Return the (x, y) coordinate for the center point of the cell that contains the specified text.  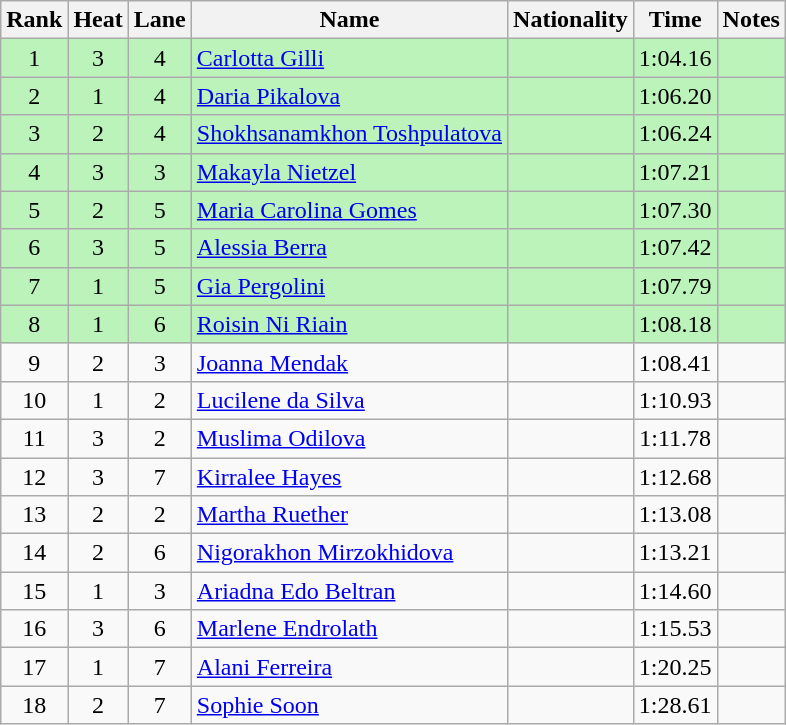
Time (675, 20)
Maria Carolina Gomes (349, 210)
Joanna Mendak (349, 362)
12 (34, 477)
16 (34, 629)
Lucilene da Silva (349, 400)
11 (34, 438)
13 (34, 515)
Makayla Nietzel (349, 172)
1:12.68 (675, 477)
1:10.93 (675, 400)
14 (34, 553)
8 (34, 324)
1:28.61 (675, 705)
1:08.41 (675, 362)
1:08.18 (675, 324)
Daria Pikalova (349, 96)
1:06.20 (675, 96)
Nigorakhon Mirzokhidova (349, 553)
1:13.21 (675, 553)
Rank (34, 20)
Alani Ferreira (349, 667)
10 (34, 400)
1:11.78 (675, 438)
Heat (98, 20)
15 (34, 591)
1:06.24 (675, 134)
Name (349, 20)
Gia Pergolini (349, 286)
18 (34, 705)
Lane (160, 20)
Notes (751, 20)
1:07.30 (675, 210)
Muslima Odilova (349, 438)
1:13.08 (675, 515)
Martha Ruether (349, 515)
Alessia Berra (349, 248)
Kirralee Hayes (349, 477)
17 (34, 667)
Ariadna Edo Beltran (349, 591)
Sophie Soon (349, 705)
Marlene Endrolath (349, 629)
Shokhsanamkhon Toshpulatova (349, 134)
1:07.21 (675, 172)
1:04.16 (675, 58)
1:07.42 (675, 248)
1:14.60 (675, 591)
Roisin Ni Riain (349, 324)
1:20.25 (675, 667)
Carlotta Gilli (349, 58)
Nationality (571, 20)
9 (34, 362)
1:15.53 (675, 629)
1:07.79 (675, 286)
